Pinpoint the cell where the given text exists, returning its (x, y) midpoint coordinate. 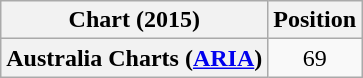
Chart (2015) (134, 20)
Position (315, 20)
Australia Charts (ARIA) (134, 58)
69 (315, 58)
